Output the [X, Y] coordinate of the center of the cell containing the given text.  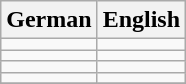
English [141, 20]
German [49, 20]
